Provide the [x, y] coordinate of the cell's center where the given text is located.  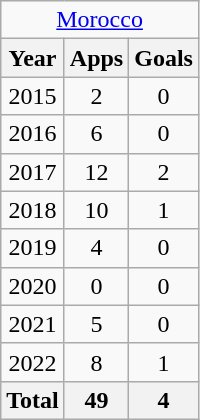
12 [96, 172]
5 [96, 324]
Year [33, 58]
Morocco [100, 20]
2020 [33, 286]
10 [96, 210]
6 [96, 134]
2021 [33, 324]
Apps [96, 58]
2017 [33, 172]
Total [33, 400]
2015 [33, 96]
2022 [33, 362]
2019 [33, 248]
2018 [33, 210]
8 [96, 362]
2016 [33, 134]
Goals [164, 58]
49 [96, 400]
